Find where the given text appears and provide that cell's center as [X, Y] coordinate. 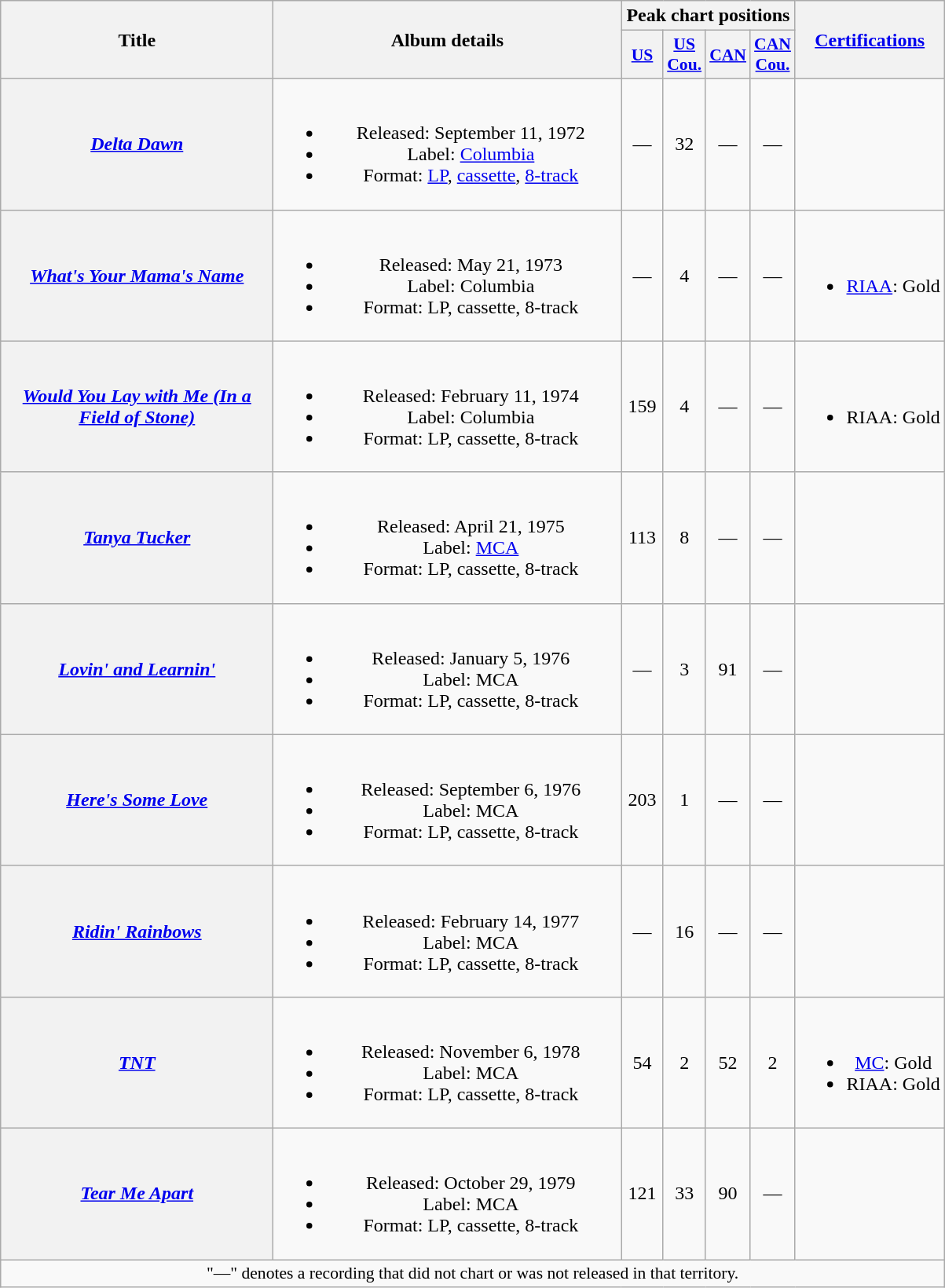
90 [727, 1194]
Tanya Tucker [137, 537]
52 [727, 1062]
MC: GoldRIAA: Gold [870, 1062]
32 [684, 145]
33 [684, 1194]
Would You Lay with Me (In aField of Stone) [137, 407]
Peak chart positions [709, 16]
16 [684, 931]
Album details [448, 39]
54 [643, 1062]
CANCou. [773, 55]
113 [643, 537]
USCou. [684, 55]
Released: April 21, 1975Label: MCAFormat: LP, cassette, 8-track [448, 537]
Released: February 14, 1977Label: MCAFormat: LP, cassette, 8-track [448, 931]
Delta Dawn [137, 145]
What's Your Mama's Name [137, 275]
Ridin' Rainbows [137, 931]
US [643, 55]
Released: January 5, 1976Label: MCAFormat: LP, cassette, 8-track [448, 669]
CAN [727, 55]
203 [643, 800]
Tear Me Apart [137, 1194]
Released: February 11, 1974Label: ColumbiaFormat: LP, cassette, 8-track [448, 407]
1 [684, 800]
Lovin' and Learnin' [137, 669]
3 [684, 669]
TNT [137, 1062]
Here's Some Love [137, 800]
Released: May 21, 1973Label: ColumbiaFormat: LP, cassette, 8-track [448, 275]
159 [643, 407]
91 [727, 669]
"—" denotes a recording that did not chart or was not released in that territory. [473, 1274]
Released: October 29, 1979Label: MCAFormat: LP, cassette, 8-track [448, 1194]
Title [137, 39]
Released: September 6, 1976Label: MCAFormat: LP, cassette, 8-track [448, 800]
8 [684, 537]
Released: November 6, 1978Label: MCAFormat: LP, cassette, 8-track [448, 1062]
Released: September 11, 1972Label: ColumbiaFormat: LP, cassette, 8-track [448, 145]
121 [643, 1194]
Certifications [870, 39]
